Search for the cell housing the specified text and yield its (X, Y) center coordinate. 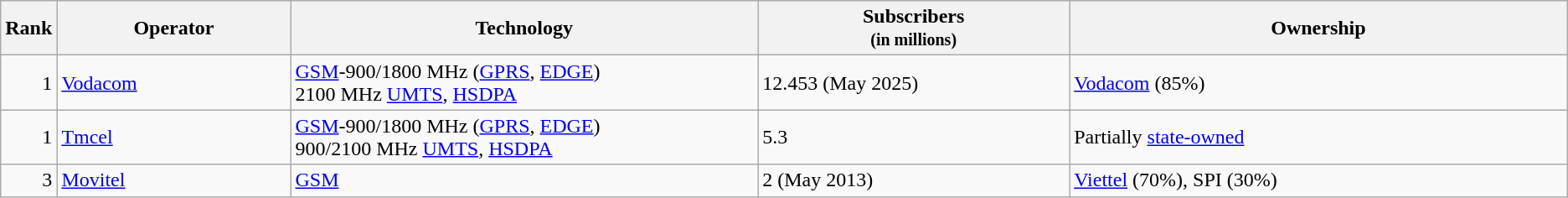
Viettel (70%), SPI (30%) (1318, 180)
Operator (174, 29)
Movitel (174, 180)
Vodacom (174, 82)
GSM-900/1800 MHz (GPRS, EDGE)2100 MHz UMTS, HSDPA (524, 82)
Subscribers(in millions) (914, 29)
GSM-900/1800 MHz (GPRS, EDGE)900/2100 MHz UMTS, HSDPA (524, 138)
Technology (524, 29)
3 (28, 180)
Ownership (1318, 29)
2 (May 2013) (914, 180)
5.3 (914, 138)
Tmcel (174, 138)
Partially state-owned (1318, 138)
Rank (28, 29)
12.453 (May 2025) (914, 82)
Vodacom (85%) (1318, 82)
GSM (524, 180)
